Determine the (x, y) coordinate at the center of the cell enclosing the given text.  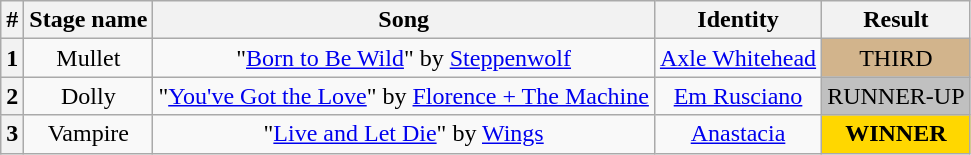
Em Rusciano (738, 96)
RUNNER-UP (896, 96)
THIRD (896, 58)
# (12, 20)
1 (12, 58)
Stage name (88, 20)
Vampire (88, 134)
Dolly (88, 96)
"Live and Let Die" by Wings (404, 134)
Result (896, 20)
"Born to Be Wild" by Steppenwolf (404, 58)
Axle Whitehead (738, 58)
"You've Got the Love" by Florence + The Machine (404, 96)
Identity (738, 20)
Song (404, 20)
2 (12, 96)
Mullet (88, 58)
WINNER (896, 134)
Anastacia (738, 134)
3 (12, 134)
